Locate the cell with the specified text and output its [x, y] center coordinate. 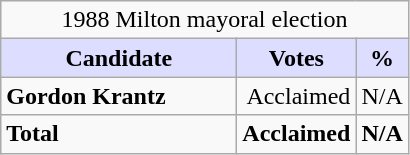
% [382, 58]
Gordon Krantz [119, 96]
Candidate [119, 58]
Total [119, 134]
Votes [296, 58]
1988 Milton mayoral election [205, 20]
